Extract the [x, y] coordinate from the center of the cell holding the provided text.  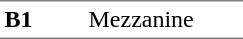
Mezzanine [164, 20]
B1 [42, 20]
